Detect which cell encompasses the target text, then output its (x, y) center coordinate. 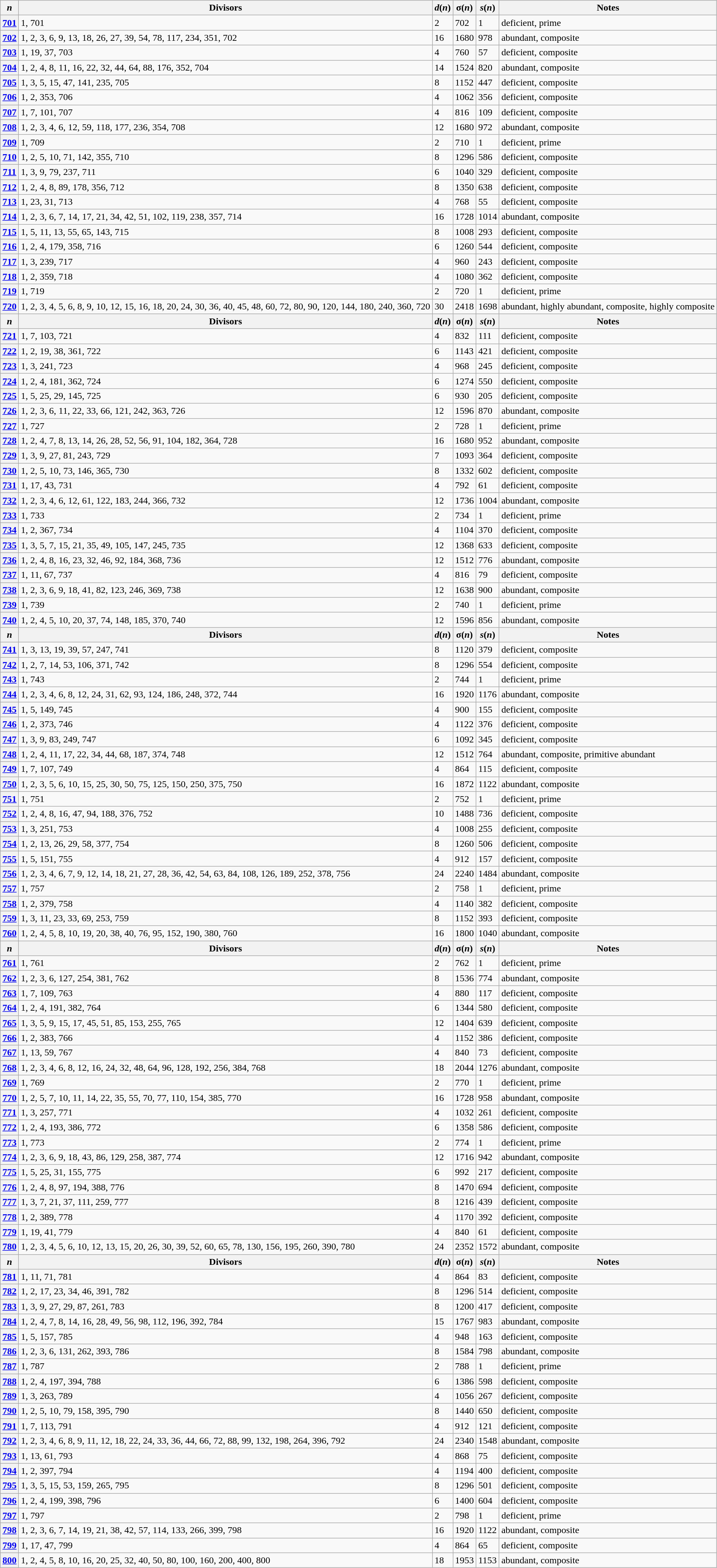
15 (443, 1321)
1, 2, 4, 5, 8, 10, 16, 20, 25, 32, 40, 50, 80, 100, 160, 200, 400, 800 (226, 1560)
1, 787 (226, 1366)
abundant, composite, primitive abundant (608, 754)
1, 2, 3, 5, 6, 10, 15, 25, 30, 50, 75, 125, 150, 250, 375, 750 (226, 784)
1484 (488, 873)
1, 2, 4, 11, 17, 22, 34, 44, 68, 187, 374, 748 (226, 754)
1, 719 (226, 291)
703 (9, 53)
1, 2, 373, 746 (226, 724)
972 (488, 127)
604 (488, 1501)
1, 2, 3, 4, 6, 12, 59, 118, 177, 236, 354, 708 (226, 127)
1170 (464, 1217)
714 (9, 217)
1, 3, 5, 15, 53, 159, 265, 795 (226, 1486)
1, 2, 4, 8, 89, 178, 356, 712 (226, 187)
117 (488, 993)
1, 3, 257, 771 (226, 1112)
733 (9, 515)
364 (488, 456)
713 (9, 202)
1, 11, 67, 737 (226, 575)
1153 (488, 1560)
1, 19, 37, 703 (226, 53)
1350 (464, 187)
633 (488, 545)
1200 (464, 1306)
1, 2, 5, 10, 79, 158, 395, 790 (226, 1411)
57 (488, 53)
741 (9, 649)
952 (488, 441)
379 (488, 649)
370 (488, 530)
163 (488, 1336)
345 (488, 739)
1, 2, 4, 7, 8, 13, 14, 26, 28, 52, 56, 91, 104, 182, 364, 728 (226, 441)
1, 2, 5, 7, 10, 11, 14, 22, 35, 55, 70, 77, 110, 154, 385, 770 (226, 1097)
743 (9, 680)
1, 19, 41, 779 (226, 1232)
747 (9, 739)
1, 709 (226, 142)
780 (9, 1247)
1, 3, 263, 789 (226, 1396)
1, 2, 3, 6, 7, 14, 17, 21, 34, 42, 51, 102, 119, 238, 357, 714 (226, 217)
1, 743 (226, 680)
393 (488, 919)
400 (488, 1471)
1, 2, 3, 4, 6, 8, 9, 11, 12, 18, 22, 24, 33, 36, 44, 66, 72, 88, 99, 132, 198, 264, 396, 792 (226, 1441)
1368 (464, 545)
715 (9, 232)
1, 701 (226, 23)
1056 (464, 1396)
376 (488, 724)
1332 (464, 471)
7 (443, 456)
73 (488, 1053)
1, 3, 11, 23, 33, 69, 253, 759 (226, 919)
1, 2, 3, 4, 5, 6, 8, 9, 10, 12, 15, 16, 18, 20, 24, 30, 36, 40, 45, 48, 60, 72, 80, 90, 120, 144, 180, 240, 360, 720 (226, 306)
417 (488, 1306)
729 (9, 456)
1584 (464, 1351)
155 (488, 709)
1, 2, 7, 14, 53, 106, 371, 742 (226, 665)
769 (9, 1082)
1, 773 (226, 1142)
726 (9, 411)
694 (488, 1187)
1, 13, 61, 793 (226, 1456)
111 (488, 336)
1358 (464, 1127)
1, 2, 3, 4, 6, 8, 12, 24, 31, 62, 93, 124, 186, 248, 372, 744 (226, 695)
759 (9, 919)
712 (9, 187)
856 (488, 620)
1, 2, 3, 6, 127, 254, 381, 762 (226, 978)
1, 751 (226, 799)
787 (9, 1366)
abundant, highly abundant, composite, highly composite (608, 306)
1, 7, 109, 763 (226, 993)
1716 (464, 1157)
245 (488, 366)
718 (9, 276)
75 (488, 1456)
544 (488, 247)
1488 (464, 814)
719 (9, 291)
753 (9, 829)
771 (9, 1112)
766 (9, 1038)
1, 2, 3, 4, 5, 6, 10, 12, 13, 15, 20, 26, 30, 39, 52, 60, 65, 78, 130, 156, 195, 260, 390, 780 (226, 1247)
1698 (488, 306)
716 (9, 247)
948 (464, 1336)
755 (9, 859)
983 (488, 1321)
1, 7, 113, 791 (226, 1426)
598 (488, 1381)
1470 (464, 1187)
1, 3, 251, 753 (226, 829)
1, 5, 11, 13, 55, 65, 143, 715 (226, 232)
1, 3, 9, 83, 249, 747 (226, 739)
757 (9, 888)
1, 17, 47, 799 (226, 1545)
739 (9, 605)
1, 13, 59, 767 (226, 1053)
1, 3, 7, 21, 37, 111, 259, 777 (226, 1202)
1, 3, 5, 7, 15, 21, 35, 49, 105, 147, 245, 735 (226, 545)
942 (488, 1157)
1194 (464, 1471)
785 (9, 1336)
1400 (464, 1501)
1, 7, 103, 721 (226, 336)
958 (488, 1097)
1, 761 (226, 963)
1767 (464, 1321)
1, 3, 5, 15, 47, 141, 235, 705 (226, 82)
65 (488, 1545)
1, 733 (226, 515)
1, 2, 389, 778 (226, 1217)
1, 2, 3, 4, 6, 8, 12, 16, 24, 32, 48, 64, 96, 128, 192, 256, 384, 768 (226, 1068)
1, 2, 13, 26, 29, 58, 377, 754 (226, 844)
121 (488, 1426)
580 (488, 1008)
1800 (464, 933)
267 (488, 1396)
777 (9, 1202)
723 (9, 366)
1, 3, 13, 19, 39, 57, 247, 741 (226, 649)
767 (9, 1053)
870 (488, 411)
742 (9, 665)
1120 (464, 649)
554 (488, 665)
784 (9, 1321)
800 (9, 1560)
1, 2, 383, 766 (226, 1038)
1, 11, 71, 781 (226, 1277)
721 (9, 336)
1, 2, 4, 7, 8, 14, 16, 28, 49, 56, 98, 112, 196, 392, 784 (226, 1321)
1, 2, 4, 191, 382, 764 (226, 1008)
1, 2, 4, 181, 362, 724 (226, 381)
1, 2, 4, 8, 97, 194, 388, 776 (226, 1187)
786 (9, 1351)
1062 (464, 97)
14 (443, 67)
30 (443, 306)
602 (488, 471)
738 (9, 590)
1953 (464, 1560)
746 (9, 724)
725 (9, 396)
1, 7, 101, 707 (226, 112)
1, 2, 4, 193, 386, 772 (226, 1127)
880 (464, 993)
1, 23, 31, 713 (226, 202)
1, 3, 239, 717 (226, 262)
2340 (464, 1441)
1092 (464, 739)
793 (9, 1456)
1093 (464, 456)
727 (9, 426)
1, 5, 25, 31, 155, 775 (226, 1172)
1, 3, 241, 723 (226, 366)
1, 2, 4, 179, 358, 716 (226, 247)
775 (9, 1172)
386 (488, 1038)
293 (488, 232)
1344 (464, 1008)
650 (488, 1411)
1548 (488, 1441)
1, 2, 3, 6, 11, 22, 33, 66, 121, 242, 363, 726 (226, 411)
1736 (464, 500)
1, 2, 3, 4, 6, 12, 61, 122, 183, 244, 366, 732 (226, 500)
791 (9, 1426)
115 (488, 769)
1, 3, 9, 79, 237, 711 (226, 172)
1, 2, 17, 23, 34, 46, 391, 782 (226, 1292)
382 (488, 903)
2352 (464, 1247)
1080 (464, 276)
711 (9, 172)
1872 (464, 784)
1, 2, 367, 734 (226, 530)
261 (488, 1112)
1, 2, 4, 8, 11, 16, 22, 32, 44, 64, 88, 176, 352, 704 (226, 67)
745 (9, 709)
1, 2, 4, 8, 16, 47, 94, 188, 376, 752 (226, 814)
708 (9, 127)
1524 (464, 67)
1, 2, 4, 5, 10, 20, 37, 74, 148, 185, 370, 740 (226, 620)
789 (9, 1396)
1176 (488, 695)
992 (464, 1172)
1, 7, 107, 749 (226, 769)
157 (488, 859)
1, 3, 9, 27, 81, 243, 729 (226, 456)
779 (9, 1232)
1, 3, 9, 27, 29, 87, 261, 783 (226, 1306)
1386 (464, 1381)
1140 (464, 903)
1, 739 (226, 605)
362 (488, 276)
639 (488, 1023)
795 (9, 1486)
1, 5, 25, 29, 145, 725 (226, 396)
1004 (488, 500)
10 (443, 814)
797 (9, 1515)
722 (9, 351)
1, 2, 5, 10, 71, 142, 355, 710 (226, 157)
707 (9, 112)
1, 727 (226, 426)
421 (488, 351)
796 (9, 1501)
732 (9, 500)
1638 (464, 590)
2418 (464, 306)
820 (488, 67)
79 (488, 575)
392 (488, 1217)
1, 2, 397, 794 (226, 1471)
1, 2, 3, 6, 131, 262, 393, 786 (226, 1351)
737 (9, 575)
1104 (464, 530)
1, 3, 5, 9, 15, 17, 45, 51, 85, 153, 255, 765 (226, 1023)
1, 2, 4, 8, 16, 23, 32, 46, 92, 184, 368, 736 (226, 560)
1536 (464, 978)
550 (488, 381)
773 (9, 1142)
638 (488, 187)
1, 2, 3, 6, 7, 14, 19, 21, 38, 42, 57, 114, 133, 266, 399, 798 (226, 1530)
756 (9, 873)
754 (9, 844)
1274 (464, 381)
790 (9, 1411)
794 (9, 1471)
1, 5, 157, 785 (226, 1336)
217 (488, 1172)
730 (9, 471)
439 (488, 1202)
717 (9, 262)
930 (464, 396)
1, 769 (226, 1082)
731 (9, 486)
1, 2, 3, 6, 9, 18, 43, 86, 129, 258, 387, 774 (226, 1157)
1, 5, 151, 755 (226, 859)
1, 5, 149, 745 (226, 709)
783 (9, 1306)
1, 2, 4, 199, 398, 796 (226, 1501)
968 (464, 366)
749 (9, 769)
2240 (464, 873)
1, 2, 359, 718 (226, 276)
1, 2, 4, 197, 394, 788 (226, 1381)
761 (9, 963)
772 (9, 1127)
447 (488, 82)
2044 (464, 1068)
978 (488, 38)
83 (488, 1277)
514 (488, 1292)
329 (488, 172)
1, 2, 3, 6, 9, 18, 41, 82, 123, 246, 369, 738 (226, 590)
735 (9, 545)
1, 17, 43, 731 (226, 486)
868 (464, 1456)
1, 797 (226, 1515)
705 (9, 82)
1, 2, 5, 10, 73, 146, 365, 730 (226, 471)
1, 2, 4, 5, 8, 10, 19, 20, 38, 40, 76, 95, 152, 190, 380, 760 (226, 933)
1, 2, 3, 6, 9, 13, 18, 26, 27, 39, 54, 78, 117, 234, 351, 702 (226, 38)
1, 2, 353, 706 (226, 97)
1032 (464, 1112)
205 (488, 396)
1, 2, 379, 758 (226, 903)
356 (488, 97)
701 (9, 23)
1014 (488, 217)
55 (488, 202)
960 (464, 262)
1216 (464, 1202)
724 (9, 381)
763 (9, 993)
1, 2, 19, 38, 361, 722 (226, 351)
243 (488, 262)
506 (488, 844)
704 (9, 67)
1, 2, 3, 4, 6, 7, 9, 12, 14, 18, 21, 27, 28, 36, 42, 54, 63, 84, 108, 126, 189, 252, 378, 756 (226, 873)
748 (9, 754)
782 (9, 1292)
765 (9, 1023)
781 (9, 1277)
709 (9, 142)
1404 (464, 1023)
1, 757 (226, 888)
706 (9, 97)
501 (488, 1486)
109 (488, 112)
832 (464, 336)
750 (9, 784)
1440 (464, 1411)
778 (9, 1217)
1143 (464, 351)
1276 (488, 1068)
255 (488, 829)
751 (9, 799)
1572 (488, 1247)
799 (9, 1545)
